Extract the (x, y) coordinate from the center of the cell holding the provided text.  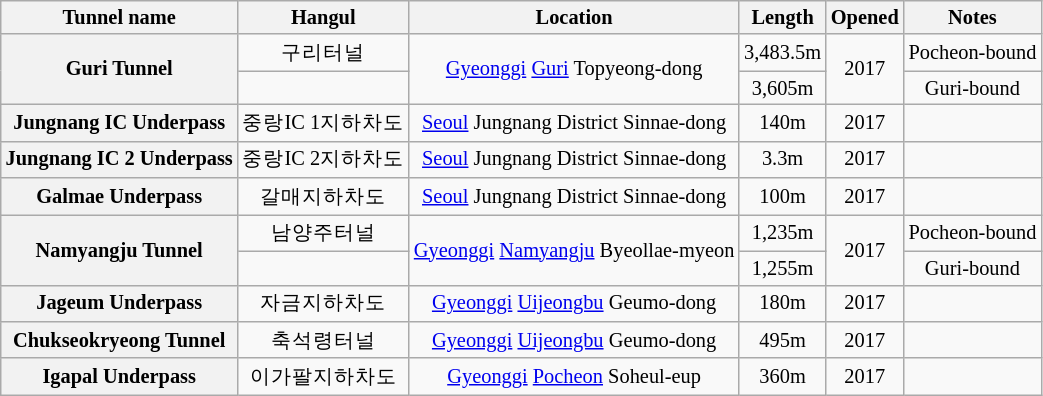
중랑IC 2지하차도 (324, 160)
Galmae Underpass (120, 196)
Gyeonggi Guri Topyeong-dong (574, 69)
중랑IC 1지하차도 (324, 122)
Jageum Underpass (120, 304)
3,605m (782, 88)
갈매지하차도 (324, 196)
Gyeonggi Pocheon Soheul-eup (574, 376)
495m (782, 340)
Guri Tunnel (120, 69)
360m (782, 376)
180m (782, 304)
Notes (973, 17)
Hangul (324, 17)
Gyeonggi Namyangju Byeollae-myeon (574, 249)
남양주터널 (324, 232)
3.3m (782, 160)
Length (782, 17)
자금지하차도 (324, 304)
이가팔지하차도 (324, 376)
Igapal Underpass (120, 376)
축석령터널 (324, 340)
Opened (865, 17)
Namyangju Tunnel (120, 249)
1,255m (782, 268)
1,235m (782, 232)
구리터널 (324, 52)
Tunnel name (120, 17)
Chukseokryeong Tunnel (120, 340)
3,483.5m (782, 52)
140m (782, 122)
Jungnang IC 2 Underpass (120, 160)
Jungnang IC Underpass (120, 122)
100m (782, 196)
Location (574, 17)
